Return the [x, y] coordinate for the center point of the cell that contains the specified text.  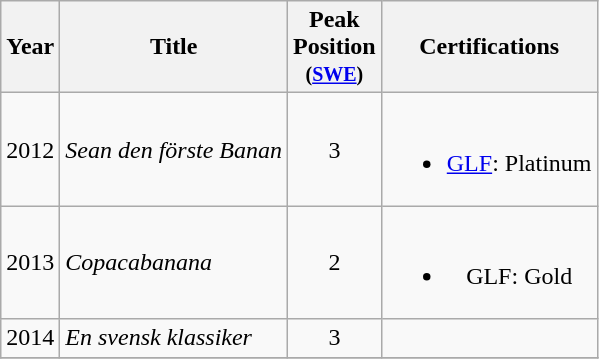
GLF: Gold [489, 262]
En svensk klassiker [174, 338]
2012 [30, 150]
GLF: Platinum [489, 150]
Title [174, 47]
Year [30, 47]
Certifications [489, 47]
Copacabanana [174, 262]
Peak Position(SWE) [335, 47]
2 [335, 262]
Sean den förste Banan [174, 150]
2014 [30, 338]
2013 [30, 262]
